Output the (X, Y) coordinate of the center of the cell containing the given text.  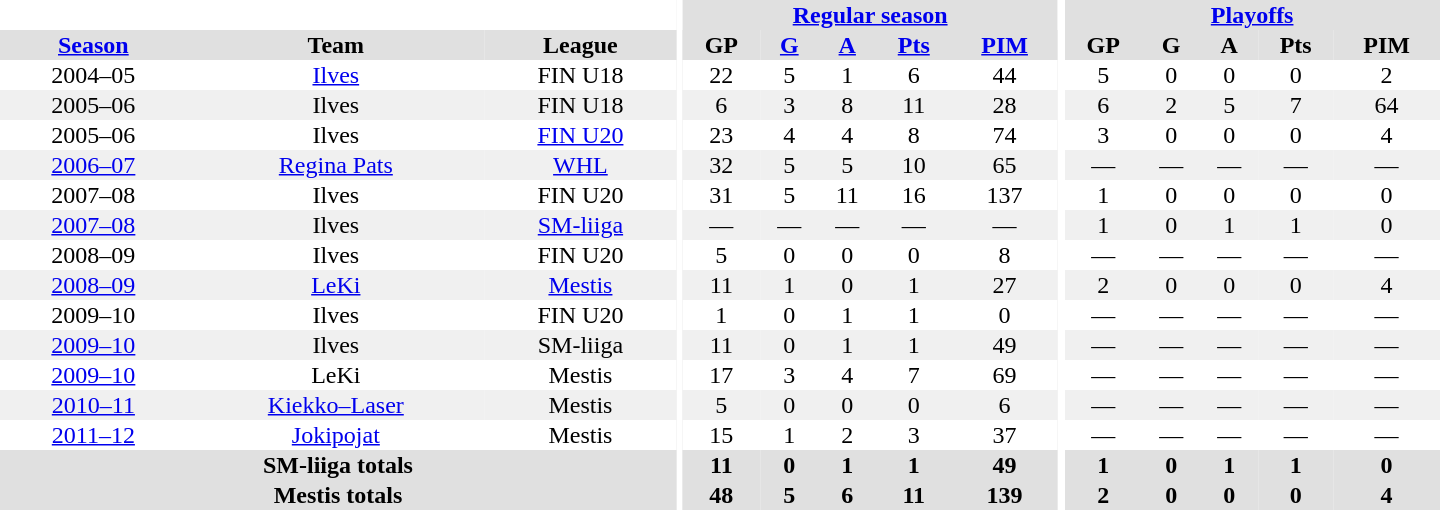
2006–07 (94, 165)
10 (914, 165)
Kiekko–Laser (336, 405)
48 (721, 495)
37 (1004, 435)
23 (721, 135)
27 (1004, 285)
2004–05 (94, 75)
44 (1004, 75)
Season (94, 45)
League (580, 45)
28 (1004, 105)
31 (721, 195)
Regina Pats (336, 165)
69 (1004, 375)
Mestis totals (338, 495)
32 (721, 165)
15 (721, 435)
65 (1004, 165)
22 (721, 75)
Jokipojat (336, 435)
139 (1004, 495)
WHL (580, 165)
16 (914, 195)
Team (336, 45)
Regular season (870, 15)
2011–12 (94, 435)
137 (1004, 195)
74 (1004, 135)
2010–11 (94, 405)
SM-liiga totals (338, 465)
Playoffs (1252, 15)
17 (721, 375)
64 (1386, 105)
